From the cell containing the given text, extract its center point as [X, Y] coordinate. 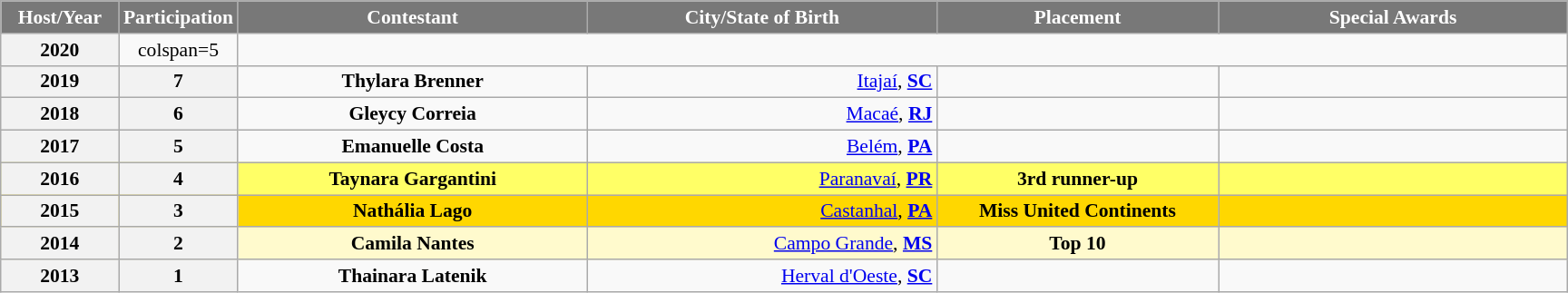
Thylara Brenner [412, 82]
3 [178, 211]
1 [178, 276]
Taynara Gargantini [412, 179]
2013 [60, 276]
2019 [60, 82]
Placement [1077, 17]
Herval d'Oeste, SC [762, 276]
2015 [60, 211]
5 [178, 147]
2018 [60, 114]
Paranavaí, PR [762, 179]
City/State of Birth [762, 17]
Gleycy Correia [412, 114]
Special Awards [1392, 17]
2017 [60, 147]
2014 [60, 244]
2 [178, 244]
Miss United Continents [1077, 211]
Contestant [412, 17]
Participation [178, 17]
Itajaí, SC [762, 82]
6 [178, 114]
Top 10 [1077, 244]
Host/Year [60, 17]
Thainara Latenik [412, 276]
3rd runner-up [1077, 179]
7 [178, 82]
4 [178, 179]
Campo Grande, MS [762, 244]
Nathália Lago [412, 211]
colspan=5 [178, 50]
Camila Nantes [412, 244]
Macaé, RJ [762, 114]
Belém, PA [762, 147]
2016 [60, 179]
Emanuelle Costa [412, 147]
Castanhal, PA [762, 211]
2020 [60, 50]
